For the text-containing cell, return its midpoint in [x, y] coordinate format. 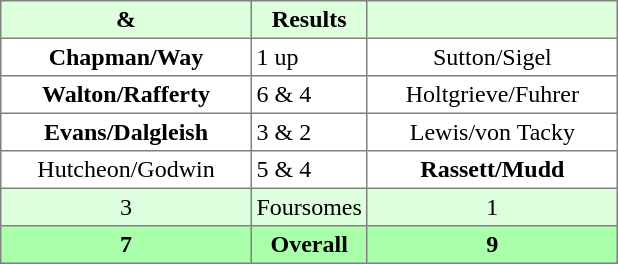
7 [126, 245]
Evans/Dalgleish [126, 132]
Sutton/Sigel [492, 57]
3 & 2 [309, 132]
1 up [309, 57]
9 [492, 245]
5 & 4 [309, 170]
Overall [309, 245]
Chapman/Way [126, 57]
Lewis/von Tacky [492, 132]
& [126, 20]
3 [126, 207]
Rassett/Mudd [492, 170]
Walton/Rafferty [126, 95]
Results [309, 20]
1 [492, 207]
Foursomes [309, 207]
6 & 4 [309, 95]
Hutcheon/Godwin [126, 170]
Holtgrieve/Fuhrer [492, 95]
